Extract the [x, y] coordinate from the center of the cell holding the provided text.  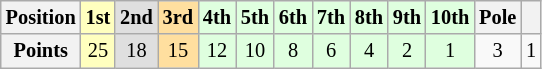
25 [98, 51]
5th [255, 17]
6 [331, 51]
3 [498, 51]
9th [407, 17]
10th [450, 17]
6th [293, 17]
Points [41, 51]
2 [407, 51]
Position [41, 17]
Pole [498, 17]
8th [369, 17]
1st [98, 17]
18 [136, 51]
3rd [178, 17]
10 [255, 51]
15 [178, 51]
8 [293, 51]
12 [217, 51]
4th [217, 17]
7th [331, 17]
2nd [136, 17]
4 [369, 51]
